Find where the given text appears and provide that cell's center as (x, y) coordinate. 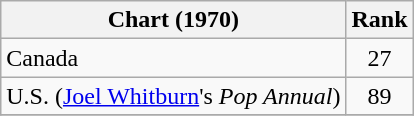
27 (380, 58)
U.S. (Joel Whitburn's Pop Annual) (174, 96)
Rank (380, 20)
89 (380, 96)
Chart (1970) (174, 20)
Canada (174, 58)
